Identify which cell holds the provided text, then report its [X, Y] central coordinate. 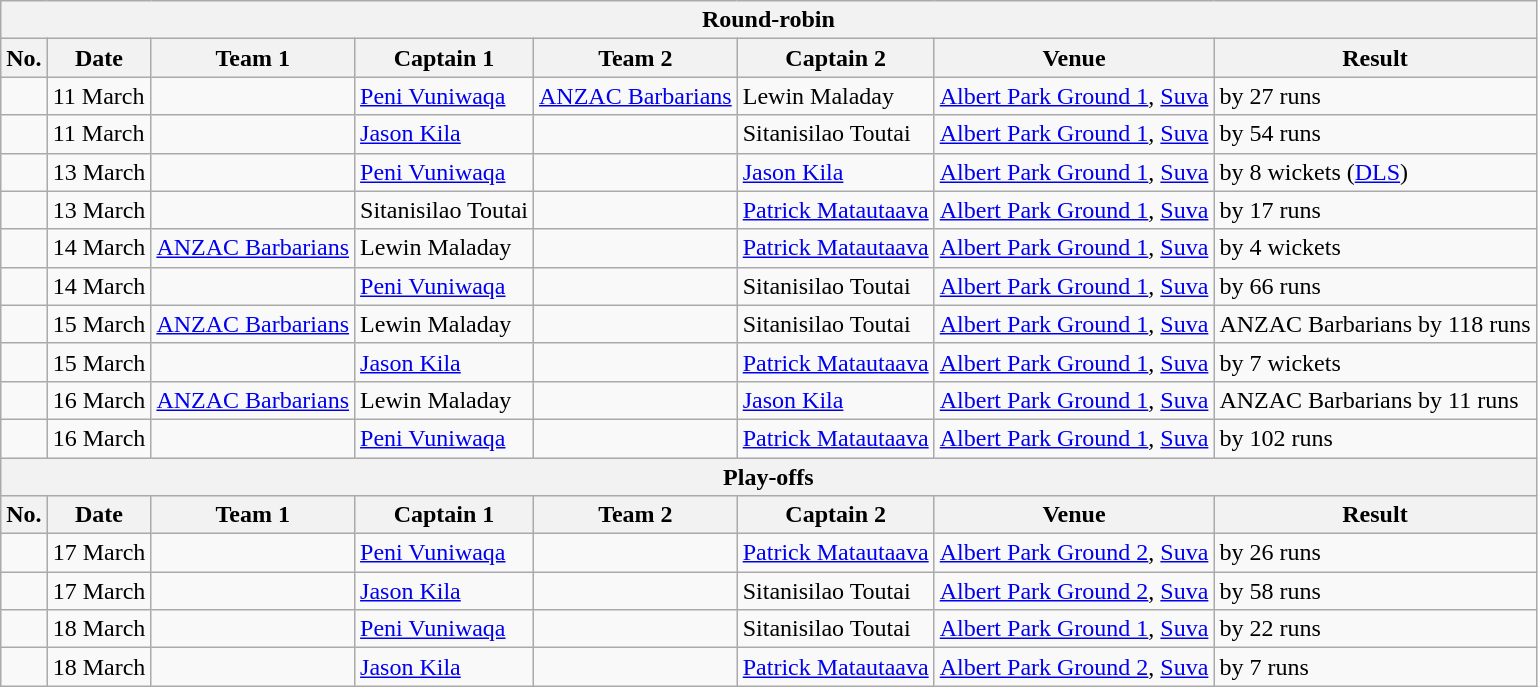
by 7 runs [1375, 667]
Round-robin [768, 20]
by 22 runs [1375, 629]
by 66 runs [1375, 286]
by 4 wickets [1375, 248]
by 8 wickets (DLS) [1375, 172]
ANZAC Barbarians by 118 runs [1375, 324]
ANZAC Barbarians by 11 runs [1375, 400]
by 26 runs [1375, 553]
by 102 runs [1375, 438]
by 58 runs [1375, 591]
by 17 runs [1375, 210]
by 27 runs [1375, 96]
by 54 runs [1375, 134]
by 7 wickets [1375, 362]
Play-offs [768, 477]
